Capture the cell that displays the provided text and extract its (X, Y) central coordinate. 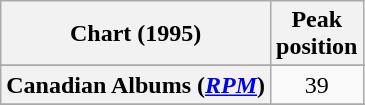
39 (317, 85)
Chart (1995) (136, 34)
Canadian Albums (RPM) (136, 85)
Peakposition (317, 34)
